Find where the given text appears and provide that cell's center as (x, y) coordinate. 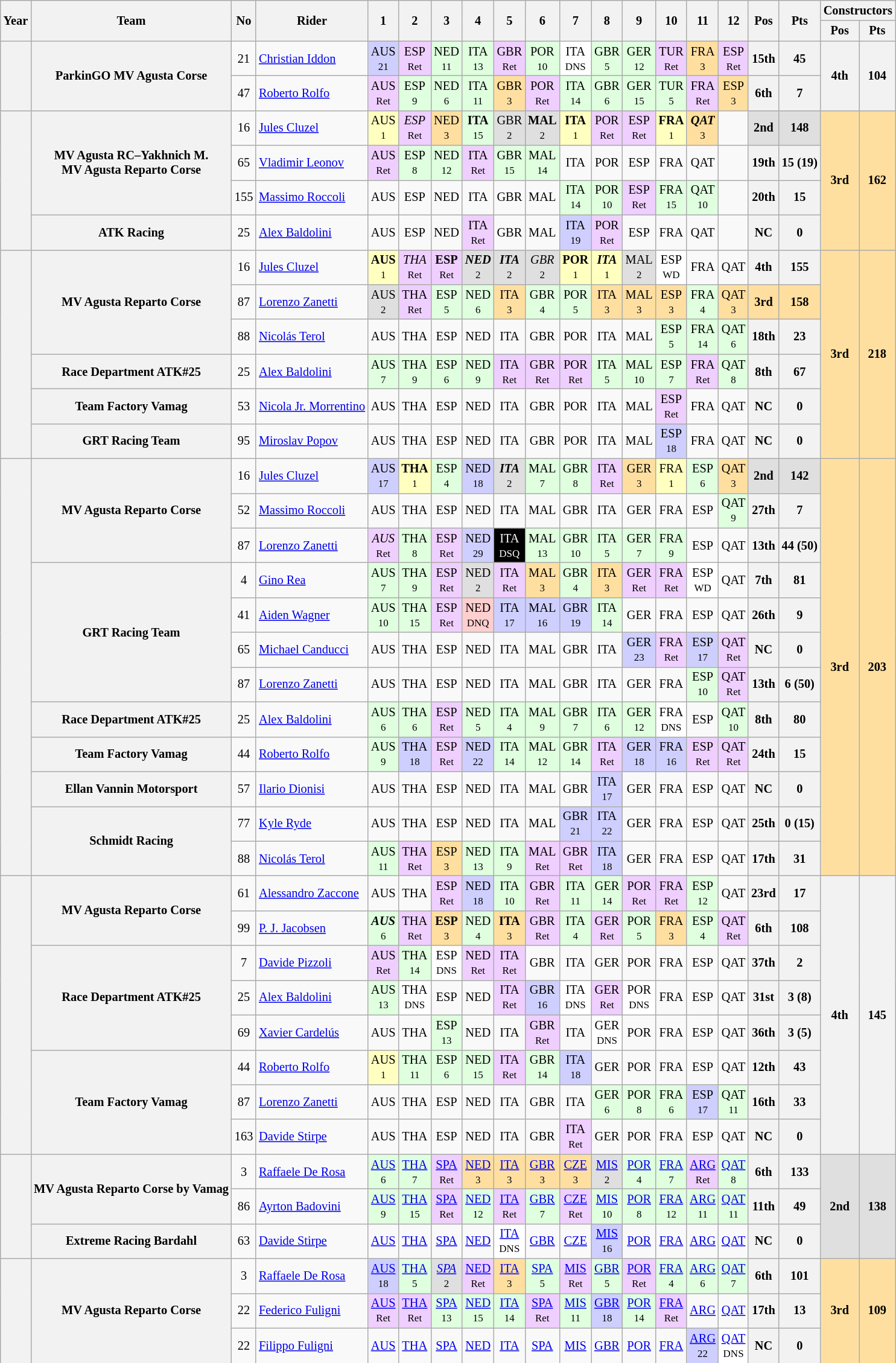
No (244, 21)
44 (50) (800, 545)
Davide Pizzoli (312, 963)
17 (800, 893)
QAT6 (734, 337)
7th (763, 580)
Kyle Ryde (312, 824)
25th (763, 824)
24th (763, 754)
95 (244, 441)
GER6 (607, 1102)
12th (763, 1067)
77 (244, 824)
53 (244, 406)
AUS17 (383, 476)
NED5 (478, 719)
GBR19 (576, 615)
Schmidt Racing (132, 841)
145 (877, 1015)
99 (244, 928)
Xavier Cardelús (312, 1032)
NEDDNQ (478, 615)
Constructors (858, 10)
109 (877, 1311)
GBR6 (607, 93)
138 (877, 1207)
GERDNS (607, 1032)
SPA13 (446, 1311)
SPA2 (446, 1276)
26th (763, 615)
41 (244, 615)
MAL12 (542, 754)
POR4 (640, 1172)
163 (244, 1137)
ARG22 (702, 1346)
MAL14 (542, 163)
15 (19) (800, 163)
THA6 (415, 719)
19th (763, 163)
MV Agusta Reparto Corse by Vamag (132, 1189)
GER15 (640, 93)
ARGRet (702, 1172)
6 (542, 21)
13 (800, 1311)
ITA6 (607, 719)
148 (800, 128)
31 (800, 859)
TUR5 (672, 93)
Miroslav Popov (312, 441)
ITA9 (510, 859)
Christian Iddon (312, 59)
MV Agusta RC–Yakhnich M.MV Agusta Reparto Corse (132, 163)
ITA13 (478, 59)
NED13 (478, 859)
67 (800, 372)
TURRet (672, 59)
THA14 (415, 963)
NED29 (478, 545)
QATDNS (734, 1346)
FRA14 (702, 337)
86 (244, 1206)
NED11 (446, 59)
THA1 (415, 476)
NED9 (478, 372)
23rd (763, 893)
Year (16, 21)
ITA22 (607, 824)
GBR21 (576, 824)
GER23 (640, 650)
GBR15 (510, 163)
15th (763, 59)
MIS2 (607, 1172)
THADNS (415, 997)
ESP10 (702, 684)
Alessandro Zaccone (312, 893)
MAL16 (542, 615)
Rider (312, 21)
AUS11 (383, 859)
27th (763, 510)
104 (877, 76)
Team (132, 21)
Ellan Vannin Motorsport (132, 789)
11th (763, 1206)
FRA9 (672, 545)
Gino Rea (312, 580)
80 (800, 719)
FRA12 (672, 1206)
QAT9 (734, 510)
162 (877, 180)
20th (763, 197)
GBR8 (576, 476)
AUS13 (383, 997)
FRA6 (672, 1102)
ITA19 (576, 232)
FRADNS (672, 719)
MAL10 (640, 372)
GBR16 (542, 997)
GER7 (640, 545)
MIS16 (607, 1241)
ATK Racing (132, 232)
MALRet (542, 859)
6 (50) (800, 684)
CZE3 (576, 1172)
10 (672, 21)
ESPDNS (446, 963)
POR14 (640, 1311)
MIS10 (607, 1206)
CZERet (576, 1206)
43 (800, 1067)
158 (800, 302)
12 (734, 21)
142 (800, 476)
FRA16 (672, 754)
47 (244, 93)
FRA7 (672, 1172)
69 (244, 1032)
THA8 (415, 545)
61 (244, 893)
ESP9 (415, 93)
16th (763, 1102)
NED22 (478, 754)
23 (800, 337)
8 (607, 21)
GBR18 (607, 1311)
133 (800, 1172)
ESP18 (672, 441)
45 (800, 59)
THA7 (415, 1172)
QAT7 (734, 1276)
ParkinGO MV Agusta Corse (132, 76)
PORDNS (640, 997)
Aiden Wagner (312, 615)
GER3 (640, 476)
31st (763, 997)
MIS (576, 1346)
ITA10 (510, 893)
21 (244, 59)
18th (763, 337)
Federico Fuligni (312, 1311)
MAL13 (542, 545)
NED4 (478, 928)
33 (800, 1102)
11 (702, 21)
0 (15) (800, 824)
81 (800, 580)
SPA5 (542, 1276)
MAL7 (542, 476)
ITADSQ (510, 545)
ESP12 (702, 893)
Ilario Dionisi (312, 789)
AUS10 (383, 615)
Michael Canducci (312, 650)
5 (510, 21)
THA5 (415, 1276)
MIS11 (576, 1311)
Extreme Racing Bardahl (132, 1241)
Nicola Jr. Morrentino (312, 406)
3 (5) (800, 1032)
MAL9 (542, 719)
ESP7 (672, 372)
57 (244, 789)
GBR10 (576, 545)
AUS18 (383, 1276)
203 (877, 667)
ITA15 (478, 128)
AUS2 (383, 302)
GER14 (607, 893)
63 (244, 1241)
Vladimir Leonov (312, 163)
52 (244, 510)
CZE (576, 1241)
POR1 (576, 267)
37th (763, 963)
36th (763, 1032)
FRA15 (672, 197)
P. J. Jacobsen (312, 928)
Ayrton Badovini (312, 1206)
THA18 (415, 754)
ARG11 (702, 1206)
ESP13 (446, 1032)
THA11 (415, 1067)
3 (8) (800, 997)
ESP8 (415, 163)
1 (383, 21)
MISRet (576, 1276)
AUS21 (383, 59)
218 (877, 354)
49 (800, 1206)
Filippo Fuligni (312, 1346)
ARG6 (702, 1276)
108 (800, 928)
GER18 (640, 754)
101 (800, 1276)
